Return (x, y) of the center of cell containing provided text 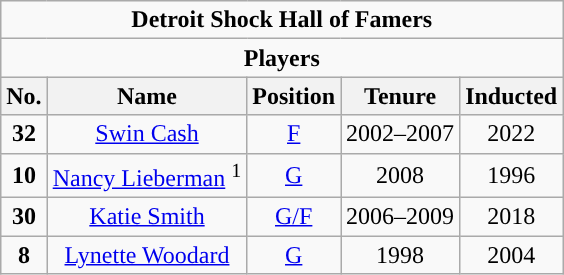
Swin Cash (147, 134)
32 (24, 134)
No. (24, 96)
2018 (512, 217)
1996 (512, 176)
8 (24, 255)
Detroit Shock Hall of Famers (282, 20)
Inducted (512, 96)
Name (147, 96)
2004 (512, 255)
Players (282, 58)
2008 (400, 176)
10 (24, 176)
Position (294, 96)
Nancy Lieberman 1 (147, 176)
G/F (294, 217)
1998 (400, 255)
Lynette Woodard (147, 255)
Katie Smith (147, 217)
30 (24, 217)
F (294, 134)
2002–2007 (400, 134)
2006–2009 (400, 217)
2022 (512, 134)
Tenure (400, 96)
